From the cell containing the given text, extract its center point as [X, Y] coordinate. 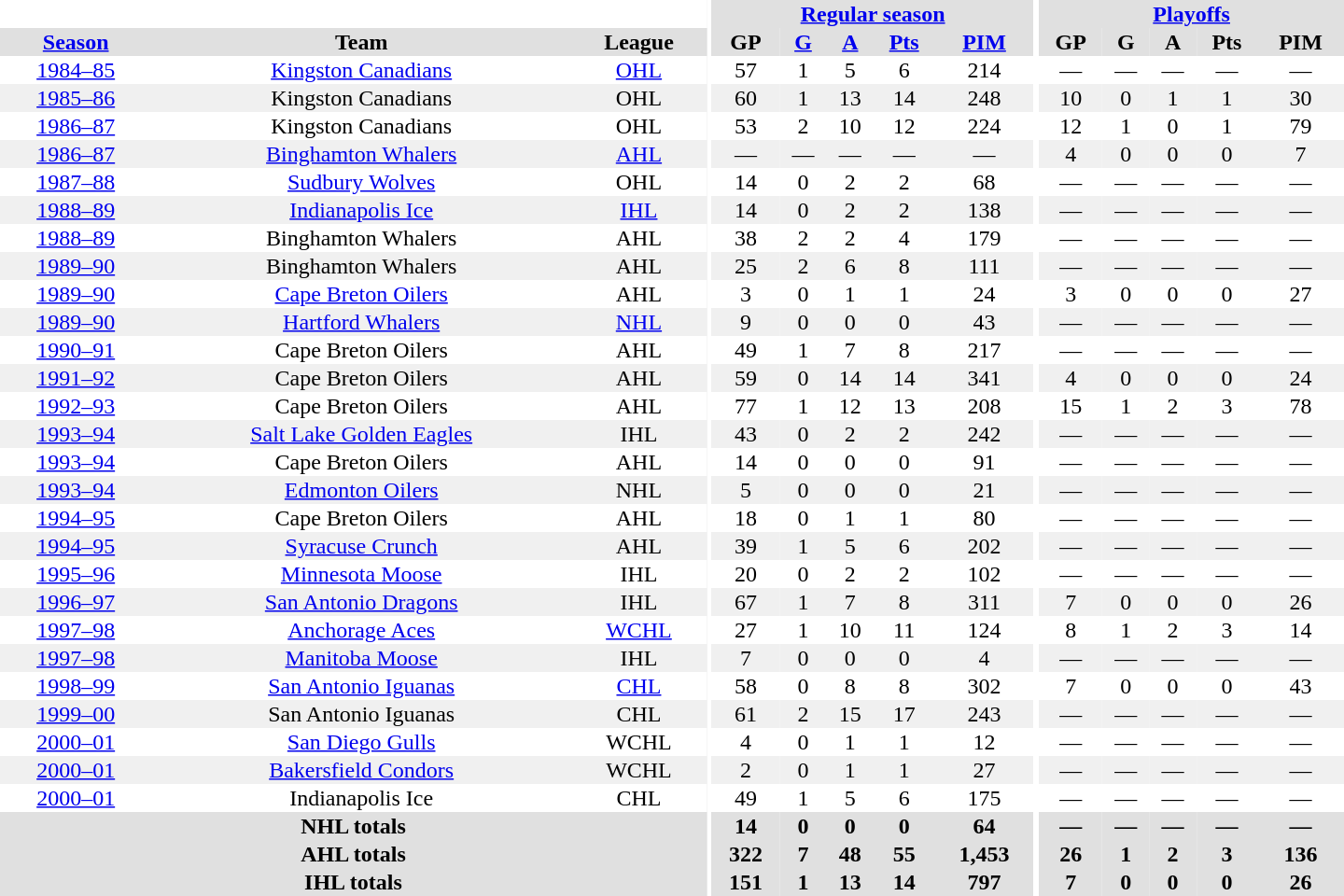
111 [984, 266]
61 [747, 714]
64 [984, 826]
136 [1301, 854]
1987–88 [76, 182]
20 [747, 574]
21 [984, 490]
Team [361, 42]
102 [984, 574]
1999–00 [76, 714]
9 [747, 322]
AHL totals [353, 854]
Sudbury Wolves [361, 182]
1,453 [984, 854]
91 [984, 462]
322 [747, 854]
179 [984, 238]
Anchorage Aces [361, 630]
1998–99 [76, 686]
57 [747, 70]
248 [984, 98]
San Antonio Dragons [361, 602]
214 [984, 70]
IHL totals [353, 882]
Salt Lake Golden Eagles [361, 434]
Syracuse Crunch [361, 546]
1991–92 [76, 378]
11 [903, 630]
Bakersfield Condors [361, 770]
Playoffs [1191, 14]
1996–97 [76, 602]
Edmonton Oilers [361, 490]
Regular season [874, 14]
67 [747, 602]
18 [747, 518]
202 [984, 546]
1990–91 [76, 350]
38 [747, 238]
138 [984, 210]
53 [747, 126]
224 [984, 126]
San Diego Gulls [361, 742]
79 [1301, 126]
60 [747, 98]
25 [747, 266]
78 [1301, 406]
68 [984, 182]
1985–86 [76, 98]
NHL totals [353, 826]
58 [747, 686]
242 [984, 434]
208 [984, 406]
30 [1301, 98]
Season [76, 42]
302 [984, 686]
311 [984, 602]
Hartford Whalers [361, 322]
341 [984, 378]
48 [850, 854]
1992–93 [76, 406]
1984–85 [76, 70]
59 [747, 378]
243 [984, 714]
1995–96 [76, 574]
Manitoba Moose [361, 658]
Minnesota Moose [361, 574]
League [638, 42]
217 [984, 350]
80 [984, 518]
39 [747, 546]
151 [747, 882]
797 [984, 882]
55 [903, 854]
17 [903, 714]
175 [984, 798]
77 [747, 406]
124 [984, 630]
